Search for the cell housing the specified text and yield its (X, Y) center coordinate. 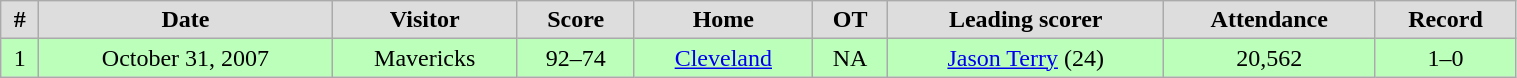
1–0 (1446, 58)
OT (850, 20)
Date (186, 20)
Record (1446, 20)
Home (723, 20)
Attendance (1270, 20)
NA (850, 58)
1 (20, 58)
October 31, 2007 (186, 58)
Cleveland (723, 58)
Visitor (424, 20)
Leading scorer (1026, 20)
92–74 (576, 58)
Mavericks (424, 58)
20,562 (1270, 58)
# (20, 20)
Score (576, 20)
Jason Terry (24) (1026, 58)
